Provide the (X, Y) coordinate of the cell's center where the given text is located.  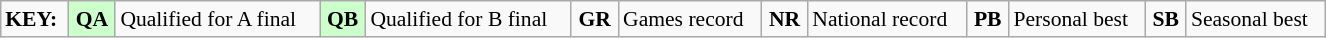
QA (92, 19)
Qualified for A final (218, 19)
Games record (690, 19)
QB (342, 19)
GR (594, 19)
KEY: (34, 19)
SB (1166, 19)
NR (784, 19)
Personal best (1076, 19)
National record (887, 19)
Qualified for B final (468, 19)
Seasonal best (1256, 19)
PB (988, 19)
